Output the [X, Y] coordinate of the center of the cell containing the given text.  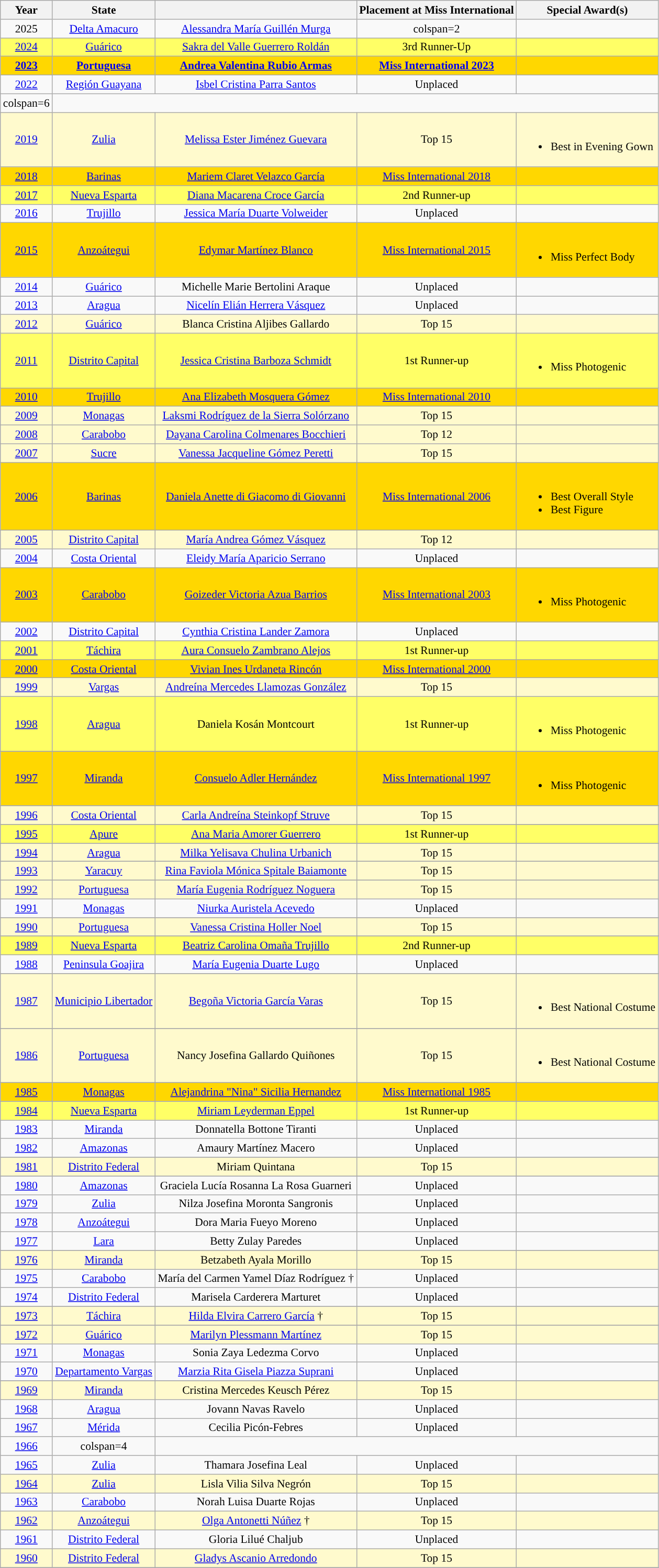
2018 [26, 176]
Gladys Ascanio Arredondo [255, 1558]
2019 [26, 140]
2007 [26, 453]
2011 [26, 360]
1966 [26, 1447]
1978 [26, 1223]
1995 [26, 834]
Alejandrina "Nina" Sicilia Hernandez [255, 1092]
Diana Macarena Croce García [255, 195]
Olga Antonetti Núñez † [255, 1521]
María Eugenia Rodríguez Noguera [255, 890]
2005 [26, 540]
Municipio Libertador [104, 1001]
Cecilia Picón-Febres [255, 1428]
Isbel Cristina Parra Santos [255, 85]
1981 [26, 1167]
Miss International 2000 [437, 669]
Miss International 1997 [437, 779]
1992 [26, 890]
2010 [26, 398]
Sakra del Valle Guerrero Roldán [255, 47]
Lara [104, 1242]
Daniela Anette di Giacomo di Giovanni [255, 497]
Dayana Carolina Colmenares Bocchieri [255, 435]
2017 [26, 195]
Miss International 2018 [437, 176]
Best Overall StyleBest Figure [587, 497]
1973 [26, 1316]
Best in Evening Gown [587, 140]
1965 [26, 1465]
2015 [26, 250]
2008 [26, 435]
Vanessa Jacqueline Gómez Peretti [255, 453]
Begoña Victoria García Varas [255, 1001]
1974 [26, 1298]
Consuelo Adler Hernández [255, 779]
Ana Elizabeth Mosquera Gómez [255, 398]
Miss Perfect Body [587, 250]
Melissa Ester Jiménez Guevara [255, 140]
Departamento Vargas [104, 1372]
1979 [26, 1204]
1970 [26, 1372]
Mérida [104, 1428]
Michelle Marie Bertolini Araque [255, 287]
1990 [26, 927]
2001 [26, 650]
1960 [26, 1558]
Apure [104, 834]
2009 [26, 416]
Miss International 2010 [437, 398]
Miss International 1985 [437, 1092]
Amaury Martínez Macero [255, 1148]
Laksmi Rodríguez de la Sierra Solórzano [255, 416]
1971 [26, 1353]
Betty Zulay Paredes [255, 1242]
Rina Faviola Mónica Spitale Baiamonte [255, 871]
Daniela Kosán Montcourt [255, 724]
Placement at Miss International [437, 10]
1976 [26, 1260]
Niurka Auristela Acevedo [255, 909]
Lisla Vilia Silva Negrón [255, 1484]
1994 [26, 853]
1987 [26, 1001]
1989 [26, 946]
1967 [26, 1428]
Cynthia Cristina Lander Zamora [255, 631]
Miss International 2023 [437, 66]
Mariem Claret Velazco García [255, 176]
Peninsula Goajira [104, 964]
colspan=2 [437, 29]
Andreína Mercedes Llamozas González [255, 687]
Milka Yelisava Chulina Urbanich [255, 853]
1968 [26, 1409]
2012 [26, 324]
Marilyn Plessmann Martínez [255, 1335]
Vivian Ines Urdaneta Rincón [255, 669]
Ana Maria Amorer Guerrero [255, 834]
Región Guayana [104, 85]
2024 [26, 47]
María del Carmen Yamel Díaz Rodríguez † [255, 1279]
1983 [26, 1130]
1982 [26, 1148]
Marzia Rita Gisela Piazza Suprani [255, 1372]
2013 [26, 306]
2003 [26, 595]
Marisela Carderera Marturet [255, 1298]
2025 [26, 29]
2002 [26, 631]
1996 [26, 815]
1997 [26, 779]
2022 [26, 85]
Nilza Josefina Moronta Sangronis [255, 1204]
1962 [26, 1521]
colspan=4 [104, 1447]
Norah Luisa Duarte Rojas [255, 1502]
1975 [26, 1279]
María Andrea Gómez Vásquez [255, 540]
2016 [26, 213]
1963 [26, 1502]
2004 [26, 558]
Sucre [104, 453]
1986 [26, 1055]
1991 [26, 909]
Yaracuy [104, 871]
2023 [26, 66]
Andrea Valentina Rubio Armas [255, 66]
2000 [26, 669]
Nicelín Elián Herrera Vásquez [255, 306]
Beatriz Carolina Omaña Trujillo [255, 946]
1988 [26, 964]
3rd Runner-Up [437, 47]
1964 [26, 1484]
Gloria Lilué Chaljub [255, 1540]
Dora Maria Fueyo Moreno [255, 1223]
Jessica Cristina Barboza Schmidt [255, 360]
Special Award(s) [587, 10]
Donnatella Bottone Tiranti [255, 1130]
Carla Andreína Steinkopf Struve [255, 815]
Thamara Josefina Leal [255, 1465]
Delta Amacuro [104, 29]
1998 [26, 724]
1999 [26, 687]
1972 [26, 1335]
Vargas [104, 687]
Vanessa Cristina Holler Noel [255, 927]
1985 [26, 1092]
Miss International 2015 [437, 250]
Sonia Zaya Ledezma Corvo [255, 1353]
Alessandra María Guillén Murga [255, 29]
Aura Consuelo Zambrano Alejos [255, 650]
Nancy Josefina Gallardo Quiñones [255, 1055]
Goizeder Victoria Azua Barrios [255, 595]
Betzabeth Ayala Morillo [255, 1260]
1961 [26, 1540]
Eleidy María Aparicio Serrano [255, 558]
Miss International 2003 [437, 595]
colspan=6 [26, 103]
1977 [26, 1242]
1980 [26, 1186]
Edymar Martínez Blanco [255, 250]
Year [26, 10]
2014 [26, 287]
1984 [26, 1111]
1969 [26, 1391]
Miriam Leyderman Eppel [255, 1111]
Miss International 2006 [437, 497]
Hilda Elvira Carrero García † [255, 1316]
Cristina Mercedes Keusch Pérez [255, 1391]
State [104, 10]
Jessica María Duarte Volweider [255, 213]
Miriam Quintana [255, 1167]
2006 [26, 497]
María Eugenia Duarte Lugo [255, 964]
Graciela Lucía Rosanna La Rosa Guarneri [255, 1186]
1993 [26, 871]
Jovann Navas Ravelo [255, 1409]
Blanca Cristina Aljibes Gallardo [255, 324]
